Detect which cell encompasses the target text, then output its [x, y] center coordinate. 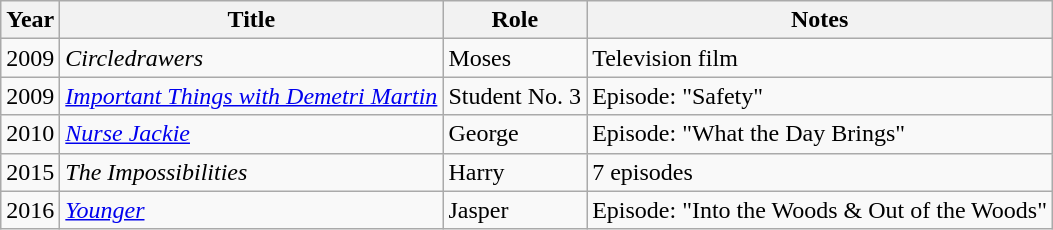
Jasper [515, 210]
Title [252, 20]
Harry [515, 172]
2015 [30, 172]
Nurse Jackie [252, 134]
2010 [30, 134]
Episode: "Safety" [820, 96]
Notes [820, 20]
George [515, 134]
Circledrawers [252, 58]
The Impossibilities [252, 172]
Role [515, 20]
Student No. 3 [515, 96]
Important Things with Demetri Martin [252, 96]
Episode: "What the Day Brings" [820, 134]
Year [30, 20]
2016 [30, 210]
Younger [252, 210]
7 episodes [820, 172]
Television film [820, 58]
Episode: "Into the Woods & Out of the Woods" [820, 210]
Moses [515, 58]
